For the text-containing cell, return its midpoint in (X, Y) coordinate format. 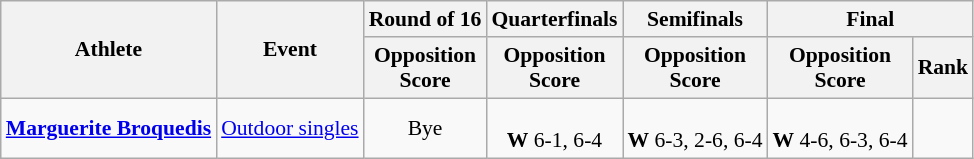
Quarterfinals (554, 19)
Bye (426, 128)
Event (290, 50)
Rank (944, 68)
Semifinals (694, 19)
W 6-3, 2-6, 6-4 (694, 128)
Athlete (108, 50)
Marguerite Broquedis (108, 128)
W 6-1, 6-4 (554, 128)
Round of 16 (426, 19)
W 4-6, 6-3, 6-4 (840, 128)
Outdoor singles (290, 128)
Final (871, 19)
